From the cell containing the given text, extract its center point as [X, Y] coordinate. 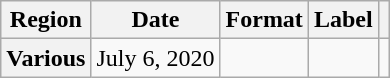
July 6, 2020 [156, 58]
Various [46, 58]
Date [156, 20]
Region [46, 20]
Label [343, 20]
Format [264, 20]
